Determine the (x, y) coordinate at the center of the cell enclosing the given text.  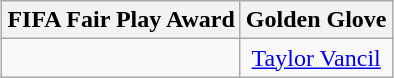
Taylor Vancil (316, 58)
FIFA Fair Play Award (121, 20)
Golden Glove (316, 20)
